Locate the cell with the specified text and output its (X, Y) center coordinate. 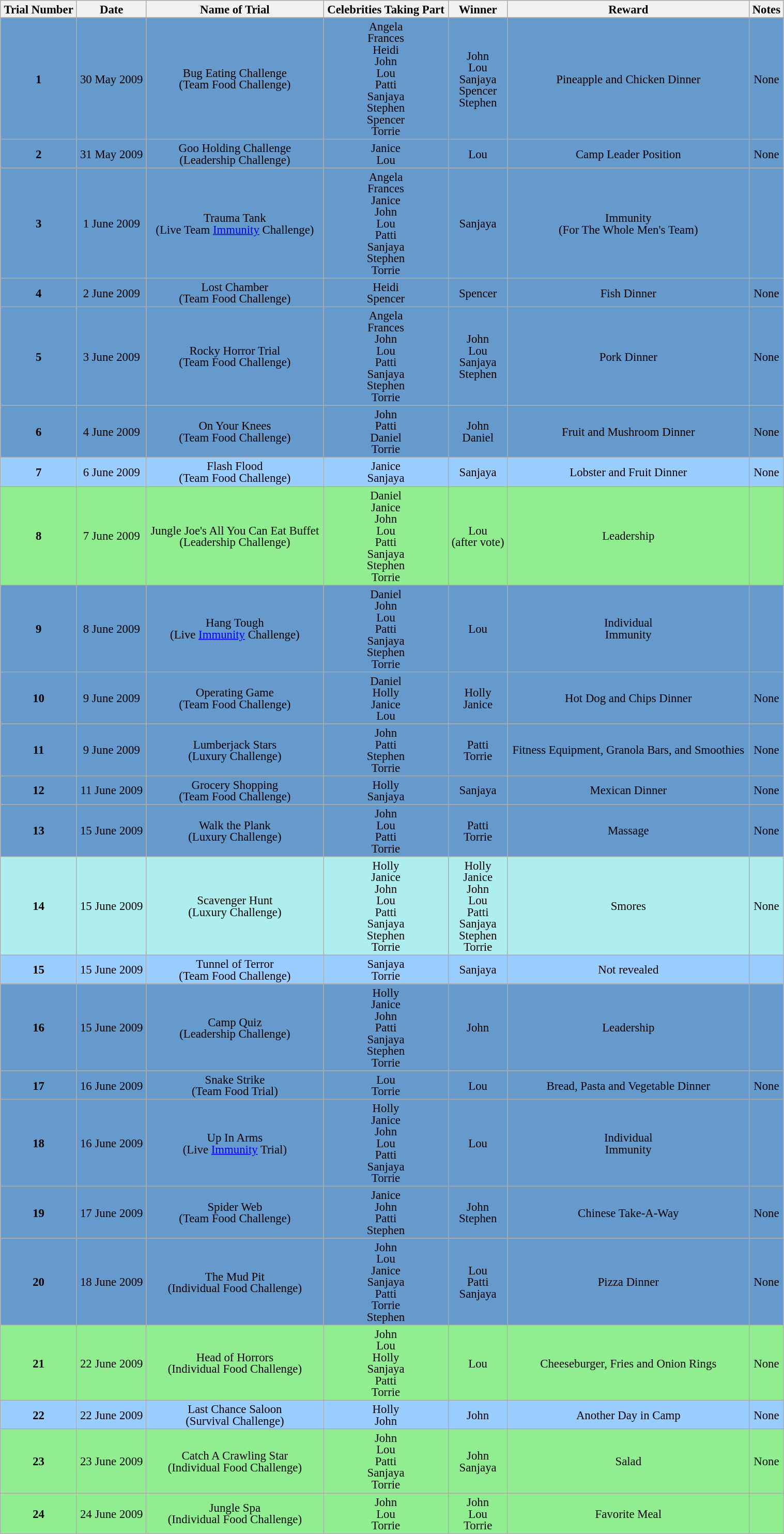
Trauma Tank(Live Team Immunity Challenge) (235, 223)
5 (39, 357)
17 (39, 1085)
HollyJaniceJohnLouPattiSanjayaTorrie (386, 1143)
Pork Dinner (628, 357)
Goo Holding Challenge(Leadership Challenge) (235, 154)
Up In Arms(Live Immunity Trial) (235, 1143)
13 (39, 830)
JohnLouHollySanjayaPattiTorrie (386, 1363)
15 (39, 969)
Camp Quiz(Leadership Challenge) (235, 1027)
18 (39, 1143)
JohnLouSanjayaSpencerStephen (478, 79)
11 (39, 750)
Notes (766, 9)
JohnDaniel (478, 431)
6 (39, 431)
11 June 2009 (112, 791)
17 June 2009 (112, 1213)
23 (39, 1461)
JaniceJohnPattiStephen (386, 1213)
Bread, Pasta and Vegetable Dinner (628, 1085)
2 (39, 154)
Trial Number (39, 9)
AngelaFrancesJohnLouPattiSanjayaStephenTorrie (386, 357)
Massage (628, 830)
LouPattiSanjaya (478, 1282)
Name of Trial (235, 9)
Cheeseburger, Fries and Onion Rings (628, 1363)
21 (39, 1363)
HollySanjaya (386, 791)
23 June 2009 (112, 1461)
Lobster and Fruit Dinner (628, 472)
DanielJaniceJohnLouPattiSanjayaStephenTorrie (386, 536)
2 June 2009 (112, 293)
Fish Dinner (628, 293)
Snake Strike(Team Food Trial) (235, 1085)
Smores (628, 906)
Not revealed (628, 969)
Date (112, 9)
JohnStephen (478, 1213)
Hang Tough(Live Immunity Challenge) (235, 628)
16 (39, 1027)
18 June 2009 (112, 1282)
9 (39, 628)
Salad (628, 1461)
Rocky Horror Trial(Team Food Challenge) (235, 357)
7 June 2009 (112, 536)
The Mud Pit(Individual Food Challenge) (235, 1282)
AngelaFrancesHeidiJohnLouPattiSanjayaStephenSpencerTorrie (386, 79)
HollyJanice (478, 698)
3 (39, 223)
JohnLouPattiTorrie (386, 830)
HeidiSpencer (386, 293)
1 (39, 79)
LouTorrie (386, 1085)
3 June 2009 (112, 357)
JohnLouPattiSanjayaTorrie (386, 1461)
Chinese Take-A-Way (628, 1213)
JohnLouJaniceSanjayaPattiTorrieStephen (386, 1282)
Lumberjack Stars(Luxury Challenge) (235, 750)
24 June 2009 (112, 1513)
Jungle Joe's All You Can Eat Buffet(Leadership Challenge) (235, 536)
Grocery Shopping(Team Food Challenge) (235, 791)
31 May 2009 (112, 154)
4 (39, 293)
JohnPattiStephenTorrie (386, 750)
19 (39, 1213)
Immunity(For The Whole Men's Team) (628, 223)
Spencer (478, 293)
JohnLouSanjayaStephen (478, 357)
22 (39, 1415)
Flash Flood(Team Food Challenge) (235, 472)
JaniceSanjaya (386, 472)
24 (39, 1513)
Bug Eating Challenge(Team Food Challenge) (235, 79)
30 May 2009 (112, 79)
HollyJohn (386, 1415)
8 June 2009 (112, 628)
Lou(after vote) (478, 536)
Head of Horrors(Individual Food Challenge) (235, 1363)
Last Chance Saloon(Survival Challenge) (235, 1415)
Fruit and Mushroom Dinner (628, 431)
Winner (478, 9)
Lost Chamber(Team Food Challenge) (235, 293)
JohnPattiDanielTorrie (386, 431)
Hot Dog and Chips Dinner (628, 698)
Catch A Crawling Star(Individual Food Challenge) (235, 1461)
Reward (628, 9)
Spider Web(Team Food Challenge) (235, 1213)
AngelaFrancesJaniceJohnLouPattiSanjayaStephenTorrie (386, 223)
Tunnel of Terror(Team Food Challenge) (235, 969)
DanielHollyJaniceLou (386, 698)
Walk the Plank(Luxury Challenge) (235, 830)
1 June 2009 (112, 223)
6 June 2009 (112, 472)
JohnSanjaya (478, 1461)
Favorite Meal (628, 1513)
Another Day in Camp (628, 1415)
HollyJaniceJohnPattiSanjayaStephenTorrie (386, 1027)
Camp Leader Position (628, 154)
Fitness Equipment, Granola Bars, and Smoothies (628, 750)
12 (39, 791)
10 (39, 698)
7 (39, 472)
On Your Knees(Team Food Challenge) (235, 431)
8 (39, 536)
Mexican Dinner (628, 791)
JaniceLou (386, 154)
SanjayaTorrie (386, 969)
Celebrities Taking Part (386, 9)
14 (39, 906)
Scavenger Hunt(Luxury Challenge) (235, 906)
Operating Game(Team Food Challenge) (235, 698)
Pizza Dinner (628, 1282)
Jungle Spa(Individual Food Challenge) (235, 1513)
Pineapple and Chicken Dinner (628, 79)
DanielJohnLouPattiSanjayaStephenTorrie (386, 628)
4 June 2009 (112, 431)
20 (39, 1282)
